Scan for the cell matching the given text and deliver its [x, y] coordinate at center. 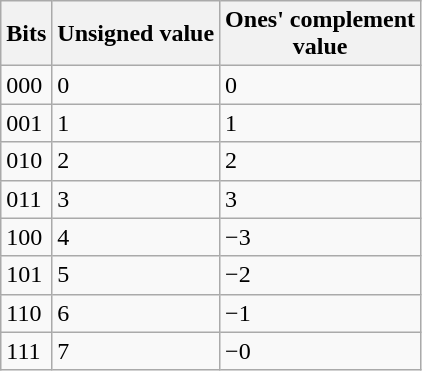
−2 [320, 275]
110 [26, 313]
Bits [26, 34]
111 [26, 351]
Unsigned value [136, 34]
Ones' complementvalue [320, 34]
−3 [320, 237]
011 [26, 199]
−0 [320, 351]
101 [26, 275]
6 [136, 313]
−1 [320, 313]
001 [26, 123]
4 [136, 237]
5 [136, 275]
000 [26, 85]
7 [136, 351]
010 [26, 161]
100 [26, 237]
